Extract the (x, y) coordinate from the center of the cell holding the provided text.  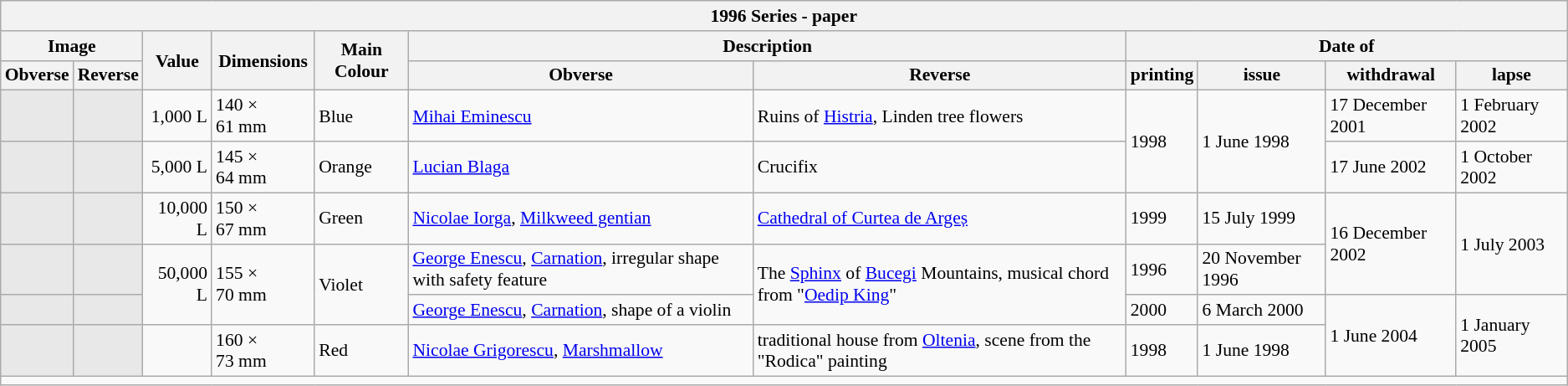
155 × 70 mm (263, 285)
1999 (1162, 218)
1 October 2002 (1511, 167)
The Sphinx of Bucegi Mountains, musical chord from "Oedip King" (940, 285)
Value (177, 60)
Green (361, 218)
lapse (1511, 75)
16 December 2002 (1391, 244)
issue (1261, 75)
Nicolae Iorga, Milkweed gentian (580, 218)
10,000 L (177, 218)
1 July 2003 (1511, 244)
15 July 1999 (1261, 218)
Blue (361, 116)
17 December 2001 (1391, 116)
140 × 61 mm (263, 116)
2000 (1162, 311)
Main Colour (361, 60)
5,000 L (177, 167)
17 June 2002 (1391, 167)
1 February 2002 (1511, 116)
Image (72, 46)
Violet (361, 285)
1 January 2005 (1511, 337)
160 × 73 mm (263, 350)
Orange (361, 167)
George Enescu, Carnation, irregular shape with safety feature (580, 270)
1,000 L (177, 116)
Nicolae Grigorescu, Marshmallow (580, 350)
printing (1162, 75)
145 × 64 mm (263, 167)
Lucian Blaga (580, 167)
1996 Series - paper (784, 16)
traditional house from Oltenia, scene from the "Rodica" painting (940, 350)
Cathedral of Curtea de Argeș (940, 218)
1 June 2004 (1391, 337)
50,000 L (177, 285)
Mihai Eminescu (580, 116)
withdrawal (1391, 75)
Description (767, 46)
6 March 2000 (1261, 311)
1996 (1162, 270)
20 November 1996 (1261, 270)
George Enescu, Carnation, shape of a violin (580, 311)
Ruins of Histria, Linden tree flowers (940, 116)
150 × 67 mm (263, 218)
Red (361, 350)
Date of (1346, 46)
Crucifix (940, 167)
Dimensions (263, 60)
